Capture the cell that displays the provided text and extract its [x, y] central coordinate. 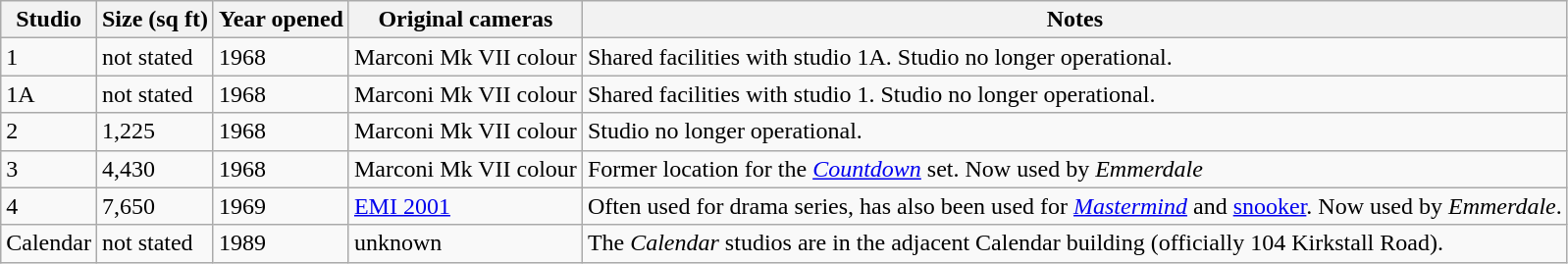
The Calendar studios are in the adjacent Calendar building (officially 104 Kirkstall Road). [1074, 243]
Year opened [281, 20]
4,430 [155, 169]
1 [49, 57]
Former location for the Countdown set. Now used by Emmerdale [1074, 169]
4 [49, 206]
EMI 2001 [465, 206]
7,650 [155, 206]
Calendar [49, 243]
1,225 [155, 132]
Size (sq ft) [155, 20]
Shared facilities with studio 1. Studio no longer operational. [1074, 94]
Notes [1074, 20]
3 [49, 169]
1989 [281, 243]
Studio [49, 20]
2 [49, 132]
Studio no longer operational. [1074, 132]
Shared facilities with studio 1A. Studio no longer operational. [1074, 57]
unknown [465, 243]
1969 [281, 206]
Original cameras [465, 20]
1A [49, 94]
Often used for drama series, has also been used for Mastermind and snooker. Now used by Emmerdale. [1074, 206]
